Output the (X, Y) coordinate of the center of the cell containing the given text.  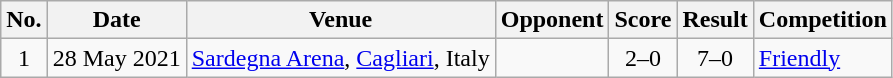
Opponent (552, 20)
Score (643, 20)
Date (116, 20)
Result (715, 20)
28 May 2021 (116, 58)
Friendly (822, 58)
7–0 (715, 58)
1 (24, 58)
2–0 (643, 58)
No. (24, 20)
Venue (340, 20)
Sardegna Arena, Cagliari, Italy (340, 58)
Competition (822, 20)
